Return (x, y) of the center of cell containing provided text 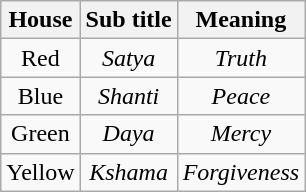
Green (40, 134)
Blue (40, 96)
Forgiveness (240, 172)
Truth (240, 58)
Sub title (128, 20)
Mercy (240, 134)
Red (40, 58)
Yellow (40, 172)
Kshama (128, 172)
Satya (128, 58)
Peace (240, 96)
Daya (128, 134)
Shanti (128, 96)
House (40, 20)
Meaning (240, 20)
